Detect which cell encompasses the target text, then output its [X, Y] center coordinate. 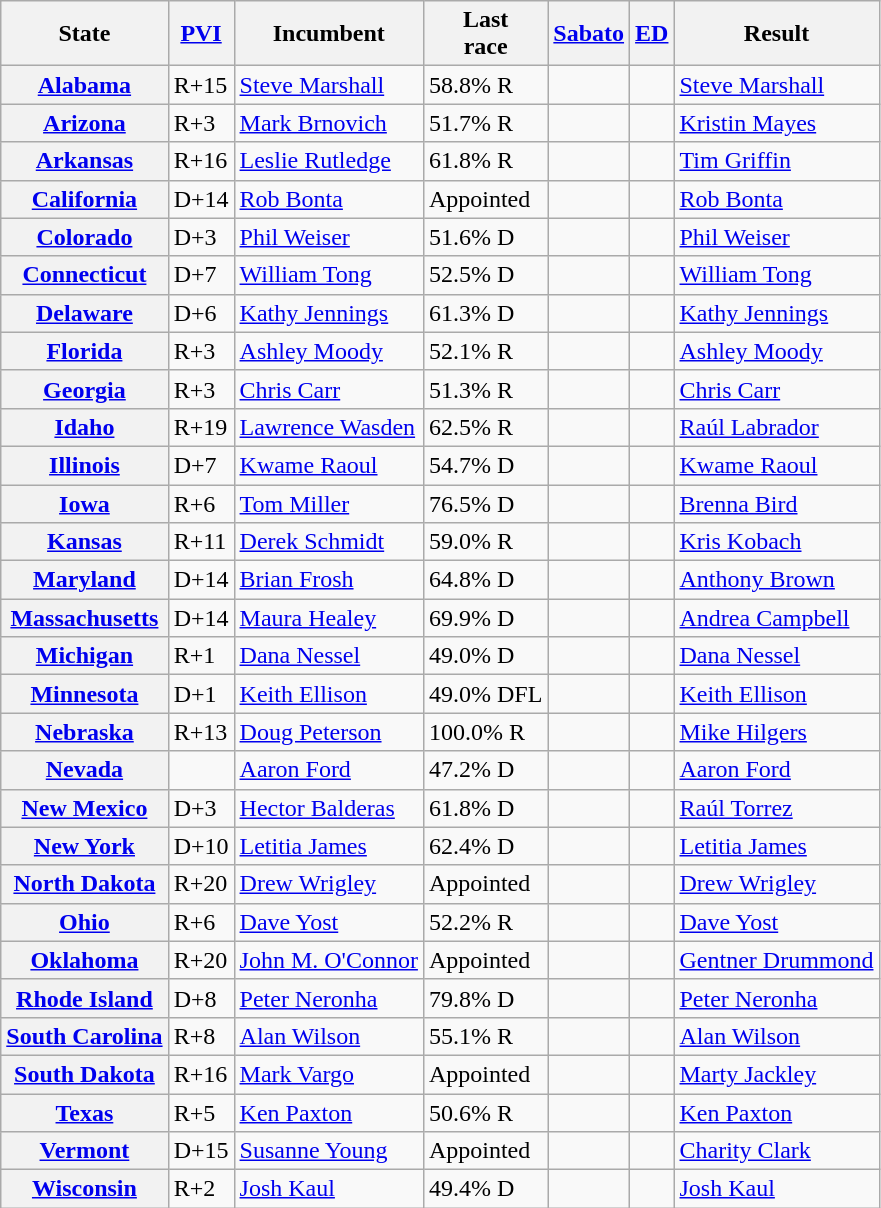
South Dakota [84, 1074]
John M. O'Connor [328, 960]
Minnesota [84, 694]
Nevada [84, 770]
54.7% D [485, 465]
69.9% D [485, 618]
Arizona [84, 123]
62.4% D [485, 846]
62.5% R [485, 427]
58.8% R [485, 85]
49.0% D [485, 656]
Connecticut [84, 275]
50.6% R [485, 1113]
Raúl Labrador [776, 427]
100.0% R [485, 732]
Rhode Island [84, 998]
59.0% R [485, 542]
Vermont [84, 1151]
Colorado [84, 237]
Nebraska [84, 732]
R+2 [201, 1189]
55.1% R [485, 1036]
Ohio [84, 922]
D+15 [201, 1151]
Doug Peterson [328, 732]
Arkansas [84, 161]
R+19 [201, 427]
Brenna Bird [776, 503]
D+1 [201, 694]
Raúl Torrez [776, 808]
Charity Clark [776, 1151]
Iowa [84, 503]
Massachusetts [84, 618]
Result [776, 34]
51.3% R [485, 389]
49.0% DFL [485, 694]
76.5% D [485, 503]
Maryland [84, 580]
Lawrence Wasden [328, 427]
Kristin Mayes [776, 123]
Kansas [84, 542]
Leslie Rutledge [328, 161]
61.8% R [485, 161]
R+15 [201, 85]
New York [84, 846]
61.8% D [485, 808]
Mark Vargo [328, 1074]
R+1 [201, 656]
California [84, 199]
Kris Kobach [776, 542]
Brian Frosh [328, 580]
New Mexico [84, 808]
51.6% D [485, 237]
R+8 [201, 1036]
D+10 [201, 846]
South Carolina [84, 1036]
61.3% D [485, 313]
Texas [84, 1113]
D+6 [201, 313]
51.7% R [485, 123]
Hector Balderas [328, 808]
North Dakota [84, 884]
Susanne Young [328, 1151]
52.1% R [485, 351]
ED [652, 34]
Derek Schmidt [328, 542]
49.4% D [485, 1189]
Mark Brnovich [328, 123]
Marty Jackley [776, 1074]
R+13 [201, 732]
Incumbent [328, 34]
79.8% D [485, 998]
52.2% R [485, 922]
State [84, 34]
Illinois [84, 465]
Mike Hilgers [776, 732]
Oklahoma [84, 960]
Gentner Drummond [776, 960]
Anthony Brown [776, 580]
Lastrace [485, 34]
Michigan [84, 656]
Idaho [84, 427]
Wisconsin [84, 1189]
52.5% D [485, 275]
47.2% D [485, 770]
PVI [201, 34]
D+8 [201, 998]
R+5 [201, 1113]
Alabama [84, 85]
Delaware [84, 313]
R+11 [201, 542]
Andrea Campbell [776, 618]
Georgia [84, 389]
Maura Healey [328, 618]
Tim Griffin [776, 161]
Sabato [589, 34]
64.8% D [485, 580]
Tom Miller [328, 503]
Florida [84, 351]
